Pinpoint the cell where the given text exists, returning its [x, y] midpoint coordinate. 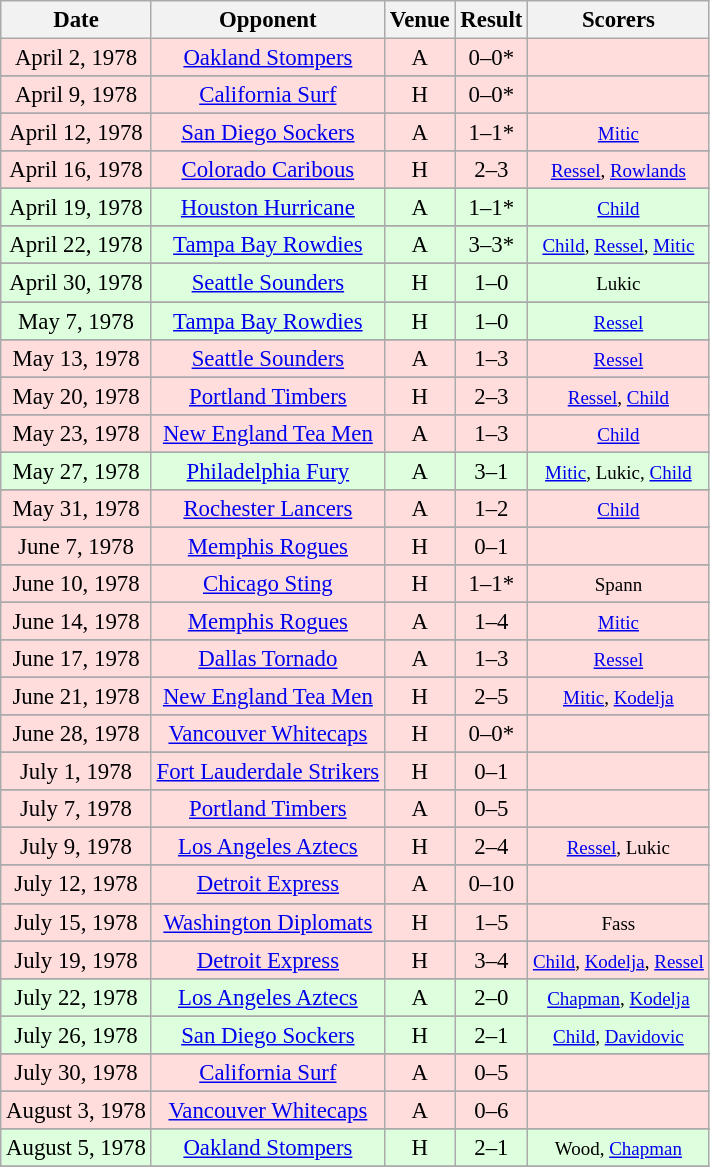
June 17, 1978 [76, 659]
April 30, 1978 [76, 283]
April 16, 1978 [76, 170]
July 22, 1978 [76, 997]
Child, Ressel, Mitic [618, 245]
June 10, 1978 [76, 584]
1–4 [492, 621]
2–5 [492, 697]
July 1, 1978 [76, 772]
Colorado Caribous [268, 170]
May 23, 1978 [76, 433]
July 26, 1978 [76, 1035]
May 20, 1978 [76, 396]
Dallas Tornado [268, 659]
Chapman, Kodelja [618, 997]
Opponent [268, 20]
July 15, 1978 [76, 922]
July 19, 1978 [76, 960]
Date [76, 20]
1–2 [492, 509]
Ressel, Rowlands [618, 170]
3–4 [492, 960]
July 30, 1978 [76, 1073]
Fort Lauderdale Strikers [268, 772]
Venue [420, 20]
Scorers [618, 20]
Result [492, 20]
April 22, 1978 [76, 245]
3–3* [492, 245]
July 9, 1978 [76, 847]
May 27, 1978 [76, 471]
April 12, 1978 [76, 133]
Ressel, Lukic [618, 847]
May 31, 1978 [76, 509]
Mitic, Lukic, Child [618, 471]
July 12, 1978 [76, 885]
3–1 [492, 471]
Rochester Lancers [268, 509]
May 13, 1978 [76, 358]
Ressel, Child [618, 396]
April 19, 1978 [76, 208]
Houston Hurricane [268, 208]
2–0 [492, 997]
April 9, 1978 [76, 95]
Child, Davidovic [618, 1035]
Fass [618, 922]
2–4 [492, 847]
Lukic [618, 283]
Wood, Chapman [618, 1148]
0–10 [492, 885]
August 3, 1978 [76, 1110]
0–6 [492, 1110]
Philadelphia Fury [268, 471]
May 7, 1978 [76, 321]
Child, Kodelja, Ressel [618, 960]
Chicago Sting [268, 584]
Mitic, Kodelja [618, 697]
June 7, 1978 [76, 546]
July 7, 1978 [76, 809]
June 21, 1978 [76, 697]
1–5 [492, 922]
April 2, 1978 [76, 58]
June 28, 1978 [76, 734]
June 14, 1978 [76, 621]
August 5, 1978 [76, 1148]
Spann [618, 584]
Washington Diplomats [268, 922]
